Determine the [X, Y] coordinate at the center of the cell enclosing the given text.  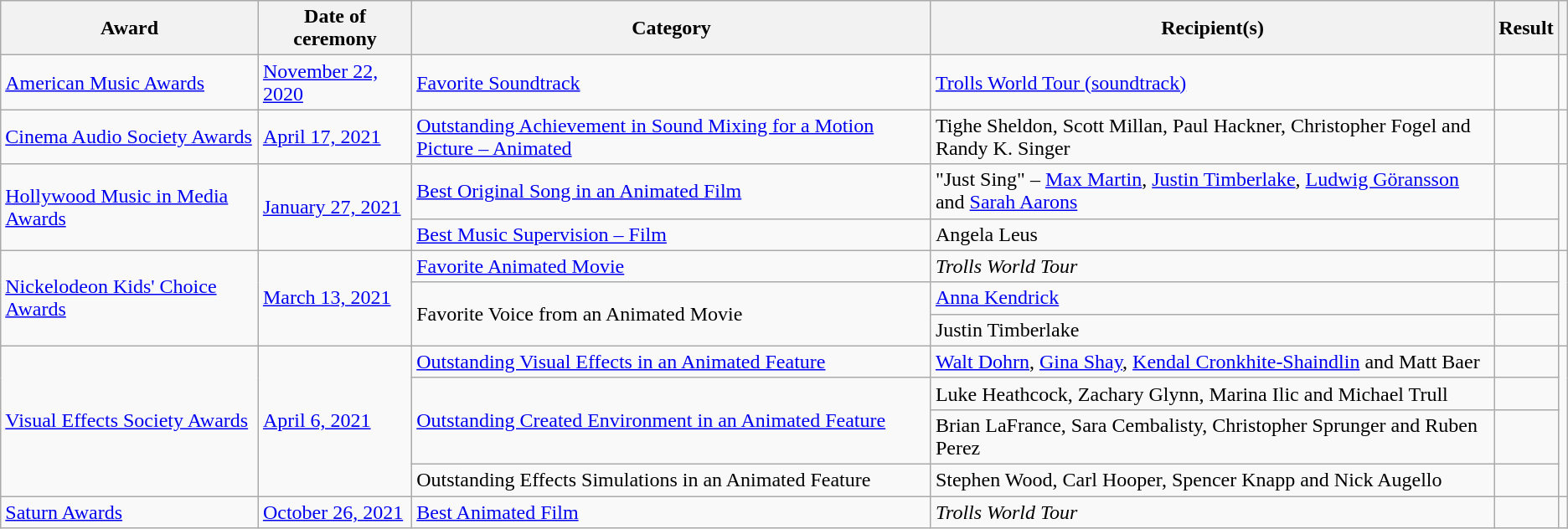
Stephen Wood, Carl Hooper, Spencer Knapp and Nick Augello [1212, 480]
Justin Timberlake [1212, 330]
Brian LaFrance, Sara Cembalisty, Christopher Sprunger and Ruben Perez [1212, 437]
November 22, 2020 [335, 82]
Best Animated Film [672, 511]
March 13, 2021 [335, 298]
"Just Sing" – Max Martin, Justin Timberlake, Ludwig Göransson and Sarah Aarons [1212, 191]
January 27, 2021 [335, 208]
Result [1526, 28]
Outstanding Effects Simulations in an Animated Feature [672, 480]
American Music Awards [130, 82]
Outstanding Visual Effects in an Animated Feature [672, 362]
Hollywood Music in Media Awards [130, 208]
Award [130, 28]
Nickelodeon Kids' Choice Awards [130, 298]
Anna Kendrick [1212, 298]
Category [672, 28]
Saturn Awards [130, 511]
Trolls World Tour (soundtrack) [1212, 82]
October 26, 2021 [335, 511]
Best Original Song in an Animated Film [672, 191]
Cinema Audio Society Awards [130, 137]
Outstanding Created Environment in an Animated Feature [672, 420]
Angela Leus [1212, 234]
Favorite Animated Movie [672, 266]
April 6, 2021 [335, 420]
Visual Effects Society Awards [130, 420]
April 17, 2021 [335, 137]
Favorite Soundtrack [672, 82]
Tighe Sheldon, Scott Millan, Paul Hackner, Christopher Fogel and Randy K. Singer [1212, 137]
Favorite Voice from an Animated Movie [672, 314]
Outstanding Achievement in Sound Mixing for a Motion Picture – Animated [672, 137]
Date of ceremony [335, 28]
Walt Dohrn, Gina Shay, Kendal Cronkhite-Shaindlin and Matt Baer [1212, 362]
Recipient(s) [1212, 28]
Luke Heathcock, Zachary Glynn, Marina Ilic and Michael Trull [1212, 393]
Best Music Supervision – Film [672, 234]
